Provide the (X, Y) coordinate of the cell's center where the given text is located.  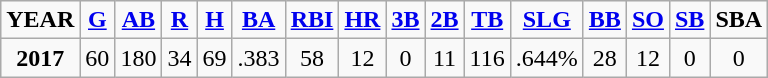
H (214, 20)
BA (258, 20)
2B (444, 20)
SO (648, 20)
G (98, 20)
2017 (40, 58)
SBA (739, 20)
TB (487, 20)
.383 (258, 58)
SLG (546, 20)
3B (406, 20)
69 (214, 58)
34 (180, 58)
YEAR (40, 20)
11 (444, 58)
R (180, 20)
28 (604, 58)
180 (138, 58)
SB (689, 20)
BB (604, 20)
58 (312, 58)
RBI (312, 20)
.644% (546, 58)
116 (487, 58)
HR (362, 20)
60 (98, 58)
AB (138, 20)
